Extract the (X, Y) coordinate from the center of the cell holding the provided text.  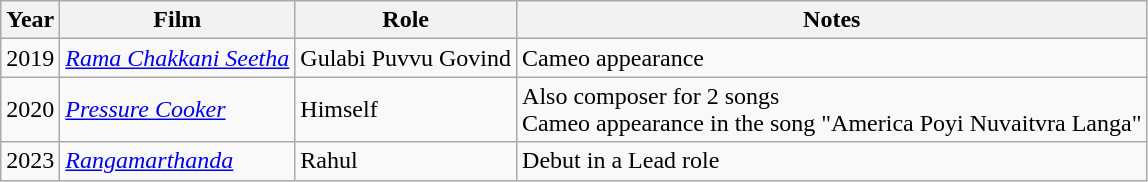
2020 (30, 110)
Film (178, 20)
Cameo appearance (832, 58)
Gulabi Puvvu Govind (406, 58)
Year (30, 20)
Pressure Cooker (178, 110)
Also composer for 2 songsCameo appearance in the song "America Poyi Nuvaitvra Langa" (832, 110)
Rahul (406, 161)
2023 (30, 161)
Himself (406, 110)
Rangamarthanda (178, 161)
2019 (30, 58)
Notes (832, 20)
Role (406, 20)
Rama Chakkani Seetha (178, 58)
Debut in a Lead role (832, 161)
